Scan for the cell matching the given text and deliver its (X, Y) coordinate at center. 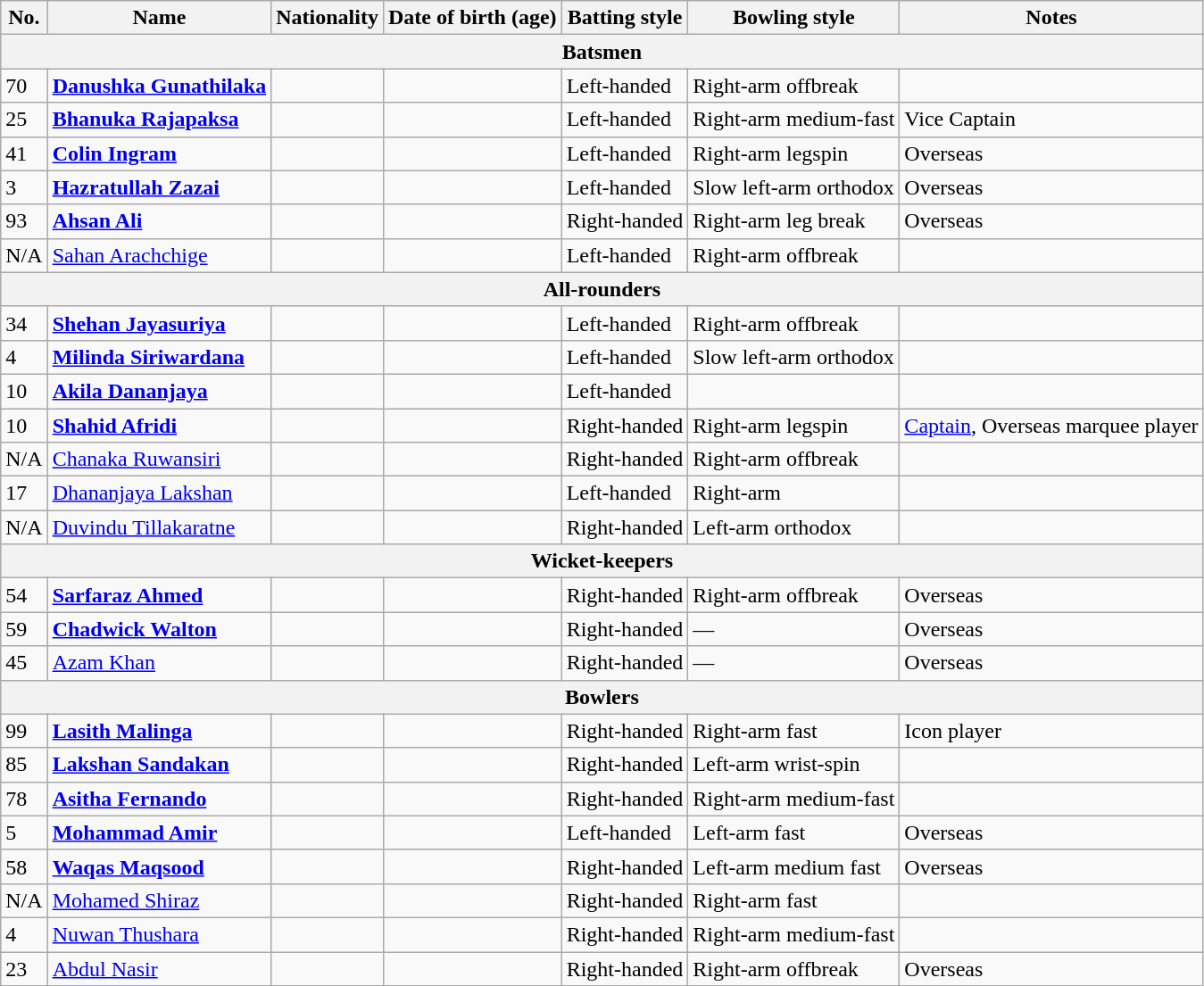
Notes (1051, 18)
Lakshan Sandakan (159, 765)
Captain, Overseas marquee player (1051, 426)
Lasith Malinga (159, 731)
Shehan Jayasuriya (159, 323)
17 (24, 493)
Right-arm leg break (794, 221)
Danushka Gunathilaka (159, 86)
Mohamed Shiraz (159, 900)
Left-arm wrist-spin (794, 765)
Chadwick Walton (159, 629)
78 (24, 799)
Azam Khan (159, 663)
54 (24, 595)
Dhananjaya Lakshan (159, 493)
Bowlers (602, 697)
Wicket-keepers (602, 561)
34 (24, 323)
3 (24, 187)
Duvindu Tillakaratne (159, 527)
Hazratullah Zazai (159, 187)
Ahsan Ali (159, 221)
93 (24, 221)
70 (24, 86)
Shahid Afridi (159, 426)
Abdul Nasir (159, 968)
Nuwan Thushara (159, 934)
5 (24, 833)
Left-arm medium fast (794, 866)
23 (24, 968)
41 (24, 153)
Vice Captain (1051, 120)
Left-arm orthodox (794, 527)
Sahan Arachchige (159, 255)
Bhanuka Rajapaksa (159, 120)
Colin Ingram (159, 153)
Asitha Fernando (159, 799)
59 (24, 629)
Name (159, 18)
25 (24, 120)
All-rounders (602, 289)
85 (24, 765)
45 (24, 663)
Bowling style (794, 18)
Batting style (625, 18)
Icon player (1051, 731)
Sarfaraz Ahmed (159, 595)
Mohammad Amir (159, 833)
No. (24, 18)
58 (24, 866)
Nationality (328, 18)
Left-arm fast (794, 833)
Right-arm (794, 493)
Batsmen (602, 52)
Akila Dananjaya (159, 391)
Waqas Maqsood (159, 866)
Date of birth (age) (472, 18)
99 (24, 731)
Chanaka Ruwansiri (159, 460)
Milinda Siriwardana (159, 357)
